Locate the cell with the specified text and output its (x, y) center coordinate. 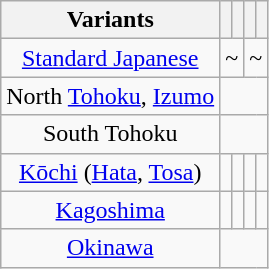
Kagoshima (110, 210)
Okinawa (110, 248)
North Tohoku, Izumo (110, 96)
Standard Japanese (110, 58)
South Tohoku (110, 134)
Variants (110, 20)
Kōchi (Hata, Tosa) (110, 172)
